Capture the cell that displays the provided text and extract its [X, Y] central coordinate. 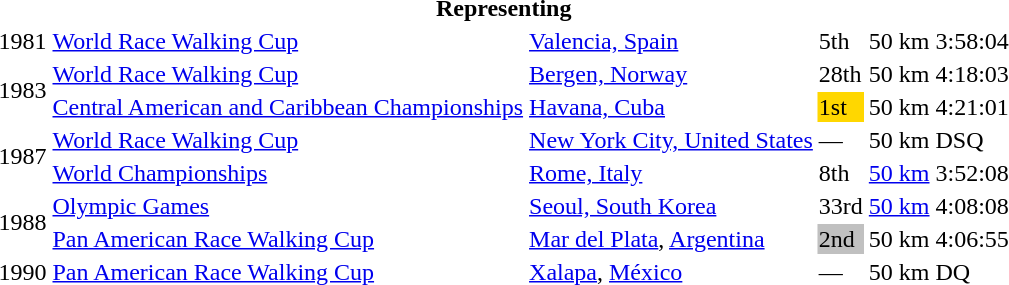
28th [840, 74]
Seoul, South Korea [672, 206]
8th [840, 173]
— [840, 140]
New York City, United States [672, 140]
2nd [840, 239]
World Championships [288, 173]
5th [840, 41]
Valencia, Spain [672, 41]
1st [840, 107]
Central American and Caribbean Championships [288, 107]
Rome, Italy [672, 173]
Olympic Games [288, 206]
Mar del Plata, Argentina [672, 239]
Pan American Race Walking Cup [288, 239]
Bergen, Norway [672, 74]
33rd [840, 206]
Havana, Cuba [672, 107]
